Return the (x, y) coordinate for the center point of the cell that contains the specified text.  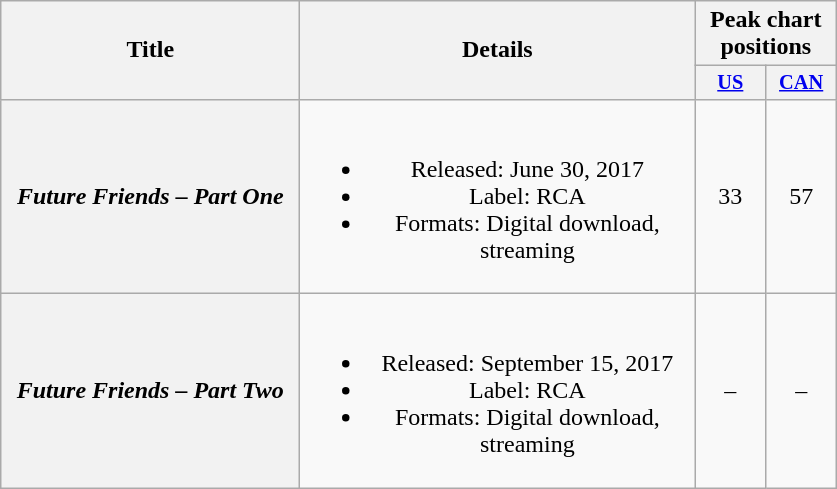
57 (802, 196)
Details (498, 50)
Title (150, 50)
Peak chart positions (766, 34)
Released: June 30, 2017Label: RCAFormats: Digital download, streaming (498, 196)
33 (730, 196)
Future Friends – Part One (150, 196)
US (730, 83)
Future Friends – Part Two (150, 391)
CAN (802, 83)
Released: September 15, 2017Label: RCAFormats: Digital download, streaming (498, 391)
